Locate the cell with the specified text and output its (x, y) center coordinate. 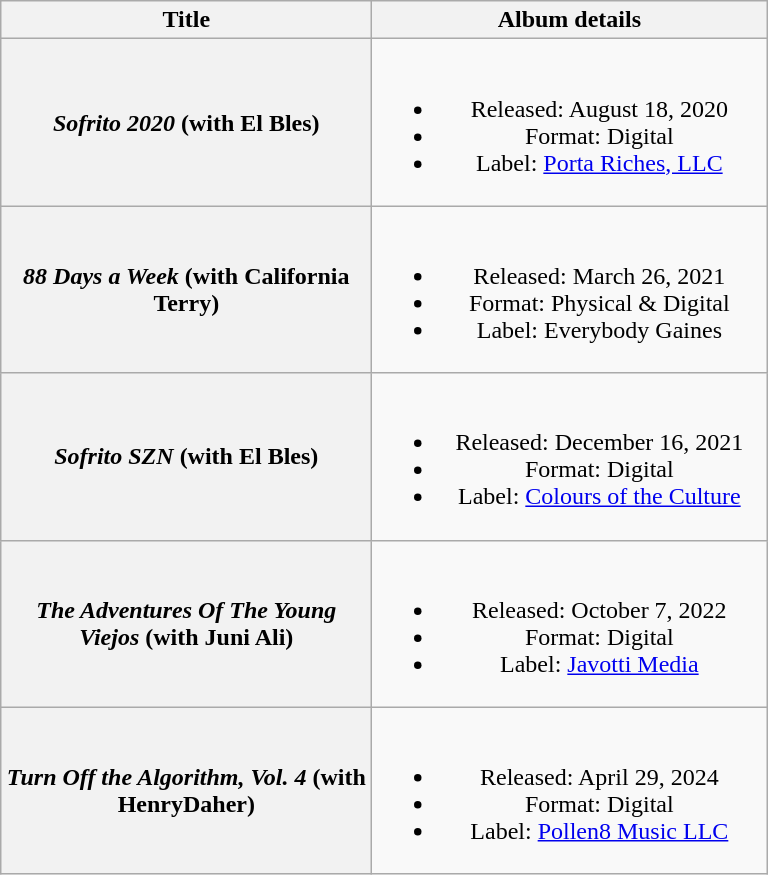
Album details (570, 20)
Released: March 26, 2021Format: Physical & DigitalLabel: Everybody Gaines (570, 290)
Sofrito 2020 (with El Bles) (186, 122)
Released: April 29, 2024Format: DigitalLabel: Pollen8 Music LLC (570, 790)
The Adventures Of The Young Viejos (with Juni Ali) (186, 624)
Turn Off the Algorithm, Vol. 4 (with HenryDaher) (186, 790)
Released: August 18, 2020Format: DigitalLabel: Porta Riches, LLC (570, 122)
Released: October 7, 2022Format: DigitalLabel: Javotti Media (570, 624)
88 Days a Week (with California Terry) (186, 290)
Released: December 16, 2021Format: DigitalLabel: Colours of the Culture (570, 456)
Title (186, 20)
Sofrito SZN (with El Bles) (186, 456)
